Provide the [X, Y] coordinate of the cell's center where the given text is located.  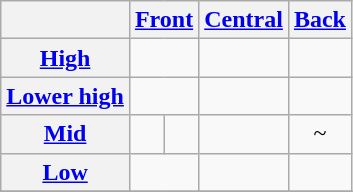
Front [164, 20]
~ [320, 134]
Central [244, 20]
High [66, 58]
Back [320, 20]
Low [66, 172]
Lower high [66, 96]
Mid [66, 134]
